Search for the cell housing the specified text and yield its [x, y] center coordinate. 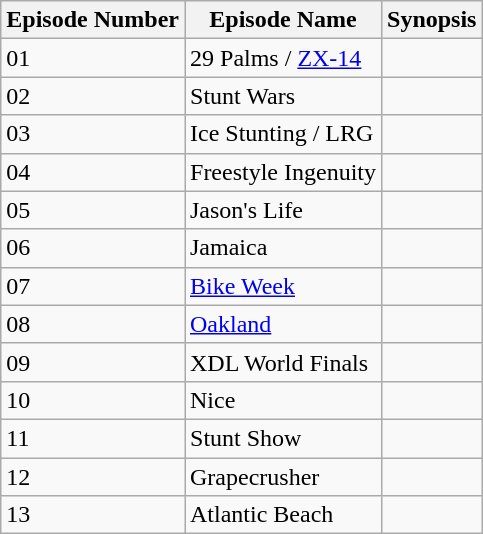
29 Palms / ZX-14 [282, 58]
03 [93, 134]
12 [93, 477]
04 [93, 172]
Atlantic Beach [282, 515]
09 [93, 362]
02 [93, 96]
Episode Name [282, 20]
01 [93, 58]
Freestyle Ingenuity [282, 172]
05 [93, 210]
Stunt Show [282, 438]
13 [93, 515]
Bike Week [282, 286]
Jamaica [282, 248]
Synopsis [432, 20]
07 [93, 286]
Nice [282, 400]
XDL World Finals [282, 362]
10 [93, 400]
Grapecrusher [282, 477]
Stunt Wars [282, 96]
08 [93, 324]
Jason's Life [282, 210]
Oakland [282, 324]
Ice Stunting / LRG [282, 134]
11 [93, 438]
06 [93, 248]
Episode Number [93, 20]
